Extract the [x, y] coordinate from the center of the cell holding the provided text.  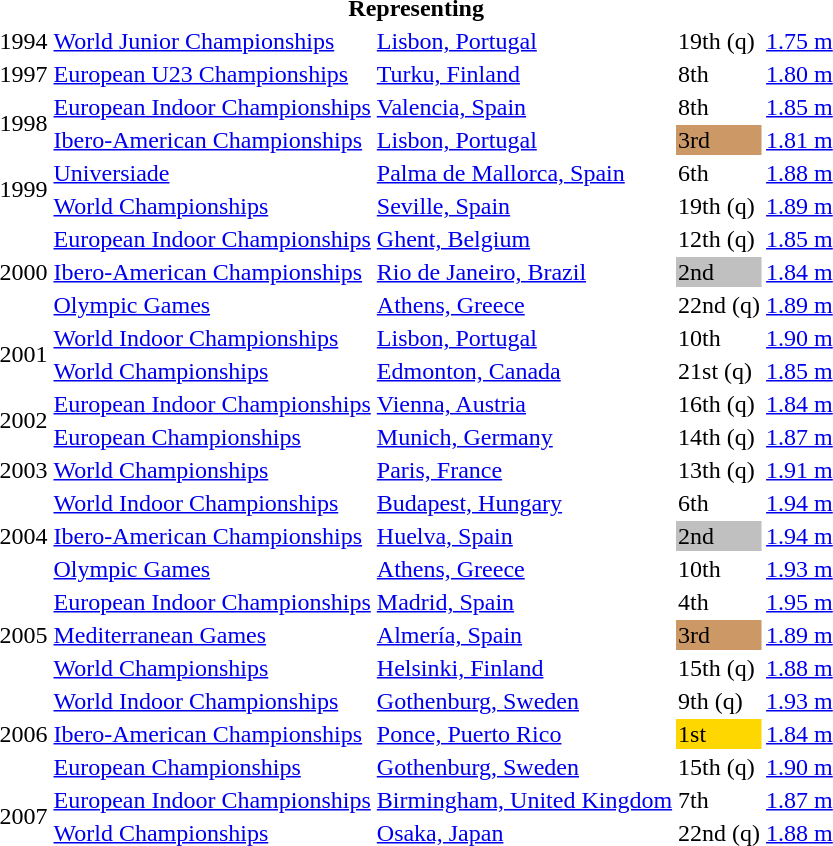
4th [720, 602]
Munich, Germany [524, 437]
Rio de Janeiro, Brazil [524, 272]
Palma de Mallorca, Spain [524, 173]
Helsinki, Finland [524, 668]
Ponce, Puerto Rico [524, 734]
Ghent, Belgium [524, 239]
Turku, Finland [524, 74]
Almería, Spain [524, 635]
European U23 Championships [212, 74]
1st [720, 734]
Birmingham, United Kingdom [524, 800]
Vienna, Austria [524, 404]
Mediterranean Games [212, 635]
Universiade [212, 173]
Madrid, Spain [524, 602]
World Junior Championships [212, 41]
Valencia, Spain [524, 107]
14th (q) [720, 437]
13th (q) [720, 470]
Paris, France [524, 470]
Budapest, Hungary [524, 503]
9th (q) [720, 701]
Huelva, Spain [524, 536]
16th (q) [720, 404]
Seville, Spain [524, 206]
12th (q) [720, 239]
Edmonton, Canada [524, 371]
21st (q) [720, 371]
7th [720, 800]
22nd (q) [720, 305]
